Provide the [X, Y] coordinate of the cell's center where the given text is located.  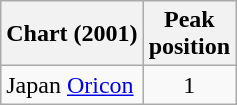
Chart (2001) [72, 34]
1 [189, 85]
Japan Oricon [72, 85]
Peakposition [189, 34]
